Determine the (x, y) coordinate at the center of the cell enclosing the given text.  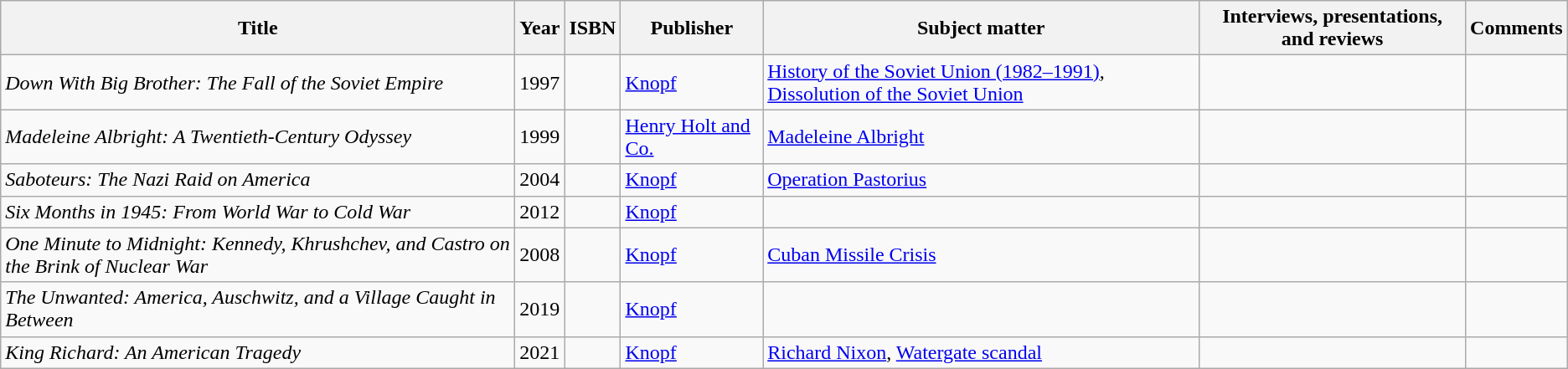
2004 (539, 180)
Comments (1516, 28)
Six Months in 1945: From World War to Cold War (258, 212)
Down With Big Brother: The Fall of the Soviet Empire (258, 82)
Henry Holt and Co. (692, 137)
2008 (539, 254)
Saboteurs: The Nazi Raid on America (258, 180)
Cuban Missile Crisis (982, 254)
ISBN (593, 28)
Publisher (692, 28)
2012 (539, 212)
Operation Pastorius (982, 180)
Madeleine Albright: A Twentieth-Century Odyssey (258, 137)
Year (539, 28)
Richard Nixon, Watergate scandal (982, 352)
History of the Soviet Union (1982–1991), Dissolution of the Soviet Union (982, 82)
Title (258, 28)
1997 (539, 82)
2021 (539, 352)
2019 (539, 310)
King Richard: An American Tragedy (258, 352)
Interviews, presentations, and reviews (1333, 28)
1999 (539, 137)
One Minute to Midnight: Kennedy, Khrushchev, and Castro on the Brink of Nuclear War (258, 254)
Madeleine Albright (982, 137)
The Unwanted: America, Auschwitz, and a Village Caught in Between (258, 310)
Subject matter (982, 28)
